For the text-containing cell, return its midpoint in (X, Y) coordinate format. 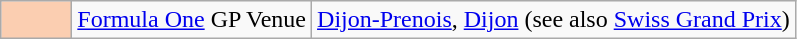
Dijon-Prenois, Dijon (see also Swiss Grand Prix) (554, 20)
Formula One GP Venue (192, 20)
